Locate the cell with the specified text and output its [X, Y] center coordinate. 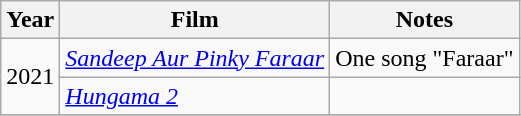
Year [30, 20]
Notes [424, 20]
Film [195, 20]
Sandeep Aur Pinky Faraar [195, 58]
Hungama 2 [195, 96]
2021 [30, 77]
One song "Faraar" [424, 58]
